Search for the cell housing the specified text and yield its [X, Y] center coordinate. 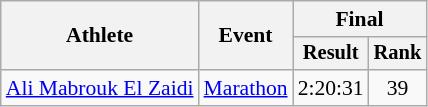
39 [398, 88]
2:20:31 [331, 88]
Ali Mabrouk El Zaidi [100, 88]
Marathon [246, 88]
Event [246, 36]
Rank [398, 54]
Athlete [100, 36]
Final [360, 19]
Result [331, 54]
